Output the [x, y] coordinate of the center of the cell containing the given text.  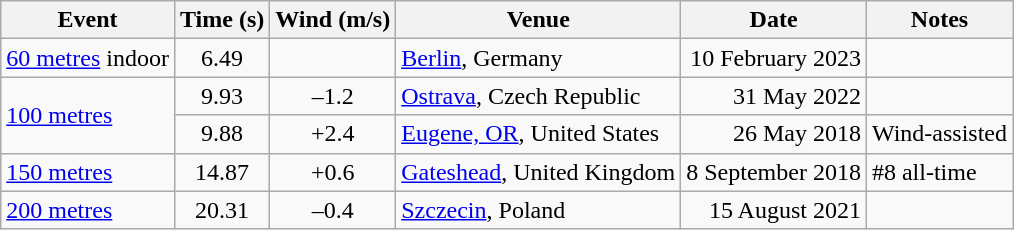
60 metres indoor [88, 58]
Szczecin, Poland [538, 210]
–0.4 [333, 210]
150 metres [88, 172]
9.93 [222, 96]
Eugene, OR, United States [538, 134]
9.88 [222, 134]
26 May 2018 [774, 134]
Wind-assisted [939, 134]
14.87 [222, 172]
Date [774, 20]
Gateshead, United Kingdom [538, 172]
Venue [538, 20]
31 May 2022 [774, 96]
–1.2 [333, 96]
Event [88, 20]
8 September 2018 [774, 172]
Time (s) [222, 20]
Berlin, Germany [538, 58]
10 February 2023 [774, 58]
Wind (m/s) [333, 20]
+2.4 [333, 134]
6.49 [222, 58]
#8 all-time [939, 172]
+0.6 [333, 172]
200 metres [88, 210]
20.31 [222, 210]
Notes [939, 20]
15 August 2021 [774, 210]
100 metres [88, 115]
Ostrava, Czech Republic [538, 96]
